Extract the (x, y) coordinate from the center of the cell holding the provided text.  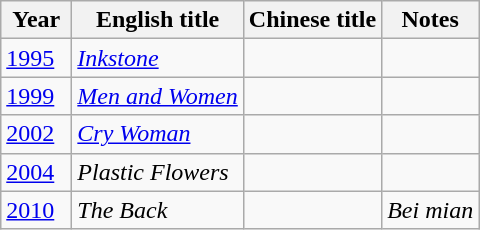
Inkstone (158, 58)
Plastic Flowers (158, 172)
1995 (36, 58)
Men and Women (158, 96)
Notes (430, 20)
2002 (36, 134)
2004 (36, 172)
Chinese title (312, 20)
The Back (158, 210)
Year (36, 20)
Cry Woman (158, 134)
English title (158, 20)
2010 (36, 210)
1999 (36, 96)
Bei mian (430, 210)
